Search for the cell housing the specified text and yield its (X, Y) center coordinate. 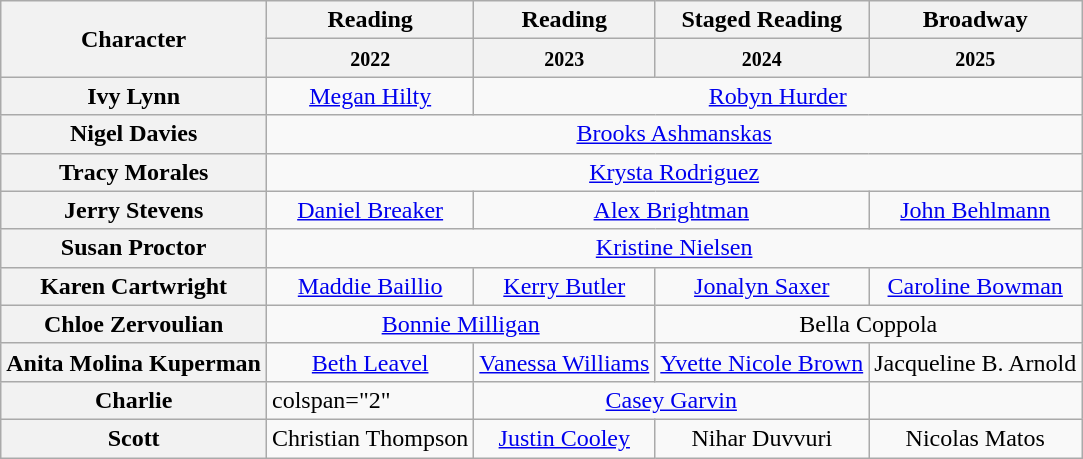
Daniel Breaker (370, 210)
Scott (134, 438)
Justin Cooley (564, 438)
Ivy Lynn (134, 96)
Nihar Duvvuri (762, 438)
Nigel Davies (134, 134)
Jonalyn Saxer (762, 286)
John Behlmann (976, 210)
Krysta Rodriguez (674, 172)
Jacqueline B. Arnold (976, 362)
colspan="2" (370, 400)
Bonnie Milligan (461, 324)
Charlie (134, 400)
2025 (976, 58)
Beth Leavel (370, 362)
Karen Cartwright (134, 286)
2023 (564, 58)
Chloe Zervoulian (134, 324)
2024 (762, 58)
Alex Brightman (672, 210)
Character (134, 39)
Bella Coppola (868, 324)
Jerry Stevens (134, 210)
Tracy Morales (134, 172)
Maddie Baillio (370, 286)
Casey Garvin (672, 400)
Kerry Butler (564, 286)
Nicolas Matos (976, 438)
Christian Thompson (370, 438)
Kristine Nielsen (674, 248)
Susan Proctor (134, 248)
Staged Reading (762, 20)
Anita Molina Kuperman (134, 362)
Caroline Bowman (976, 286)
Brooks Ashmanskas (674, 134)
Vanessa Williams (564, 362)
2022 (370, 58)
Megan Hilty (370, 96)
Broadway (976, 20)
Robyn Hurder (778, 96)
Yvette Nicole Brown (762, 362)
